Output the [X, Y] coordinate of the center of the cell containing the given text.  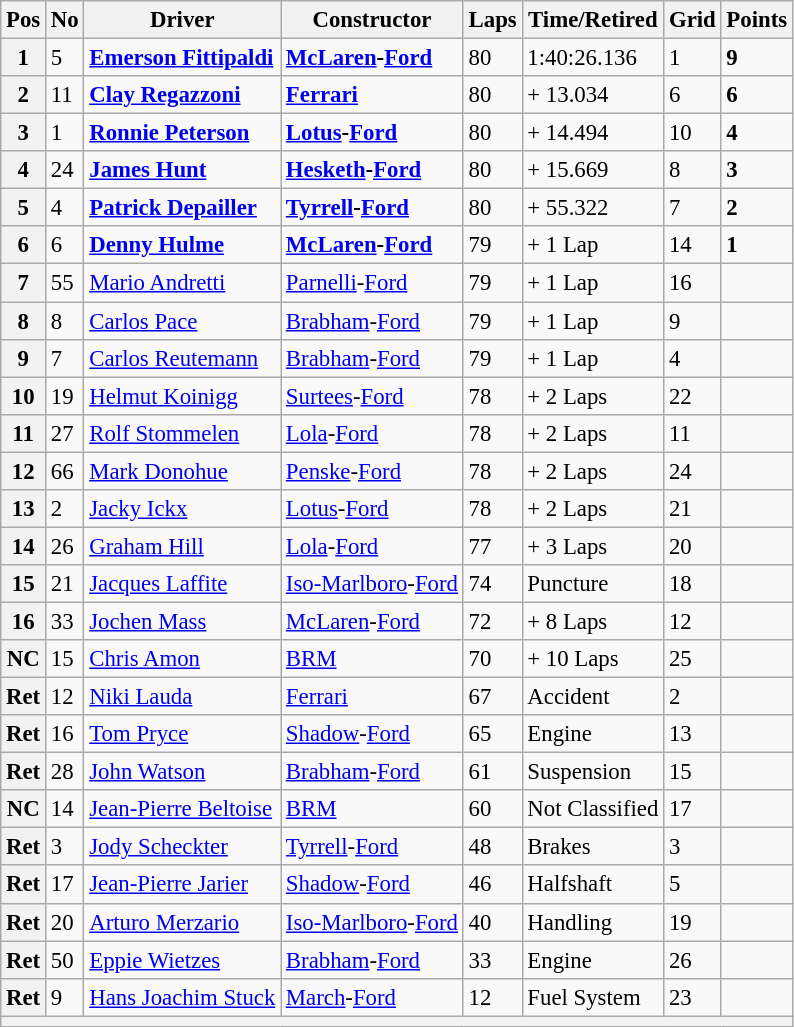
22 [692, 396]
Accident [593, 697]
Not Classified [593, 809]
40 [492, 922]
70 [492, 659]
60 [492, 809]
+ 8 Laps [593, 621]
Ronnie Peterson [182, 133]
+ 15.669 [593, 170]
Grid [692, 20]
65 [492, 734]
28 [65, 772]
Emerson Fittipaldi [182, 58]
Eppie Wietzes [182, 960]
Carlos Pace [182, 321]
Jacky Ickx [182, 509]
Penske-Ford [372, 471]
Clay Regazzoni [182, 95]
Brakes [593, 847]
1:40:26.136 [593, 58]
+ 14.494 [593, 133]
Jean-Pierre Jarier [182, 885]
No [65, 20]
48 [492, 847]
Driver [182, 20]
25 [692, 659]
Parnelli-Ford [372, 283]
18 [692, 584]
77 [492, 546]
+ 10 Laps [593, 659]
Carlos Reutemann [182, 358]
72 [492, 621]
Hesketh-Ford [372, 170]
23 [692, 997]
Suspension [593, 772]
Halfshaft [593, 885]
Hans Joachim Stuck [182, 997]
46 [492, 885]
27 [65, 433]
Niki Lauda [182, 697]
Jody Scheckter [182, 847]
74 [492, 584]
66 [65, 471]
John Watson [182, 772]
Puncture [593, 584]
Jochen Mass [182, 621]
Jacques Laffite [182, 584]
Patrick Depailler [182, 208]
Surtees-Ford [372, 396]
Constructor [372, 20]
Denny Hulme [182, 245]
Laps [492, 20]
Graham Hill [182, 546]
Fuel System [593, 997]
Time/Retired [593, 20]
67 [492, 697]
Mark Donohue [182, 471]
61 [492, 772]
+ 13.034 [593, 95]
+ 3 Laps [593, 546]
March-Ford [372, 997]
Helmut Koinigg [182, 396]
55 [65, 283]
James Hunt [182, 170]
Jean-Pierre Beltoise [182, 809]
Pos [24, 20]
50 [65, 960]
Rolf Stommelen [182, 433]
Tom Pryce [182, 734]
Arturo Merzario [182, 922]
+ 55.322 [593, 208]
Points [756, 20]
Chris Amon [182, 659]
Handling [593, 922]
Mario Andretti [182, 283]
